For the text-containing cell, return its midpoint in [x, y] coordinate format. 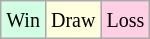
Draw [72, 20]
Win [24, 20]
Loss [126, 20]
